Return the (X, Y) coordinate for the center point of the cell that contains the specified text.  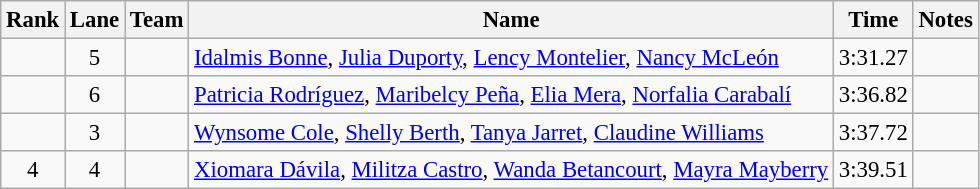
Xiomara Dávila, Militza Castro, Wanda Betancourt, Mayra Mayberry (512, 170)
Patricia Rodríguez, Maribelcy Peña, Elia Mera, Norfalia Carabalí (512, 95)
3 (95, 133)
3:39.51 (874, 170)
Name (512, 20)
3:36.82 (874, 95)
3:31.27 (874, 58)
Idalmis Bonne, Julia Duporty, Lency Montelier, Nancy McLeón (512, 58)
5 (95, 58)
Time (874, 20)
Notes (946, 20)
Wynsome Cole, Shelly Berth, Tanya Jarret, Claudine Williams (512, 133)
3:37.72 (874, 133)
Lane (95, 20)
6 (95, 95)
Rank (33, 20)
Team (157, 20)
